Locate the cell with the specified text and output its [x, y] center coordinate. 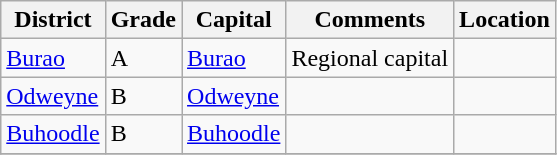
Capital [234, 20]
Grade [143, 20]
Comments [370, 20]
District [53, 20]
A [143, 58]
Regional capital [370, 58]
Location [505, 20]
